Locate the cell with the specified text and output its (x, y) center coordinate. 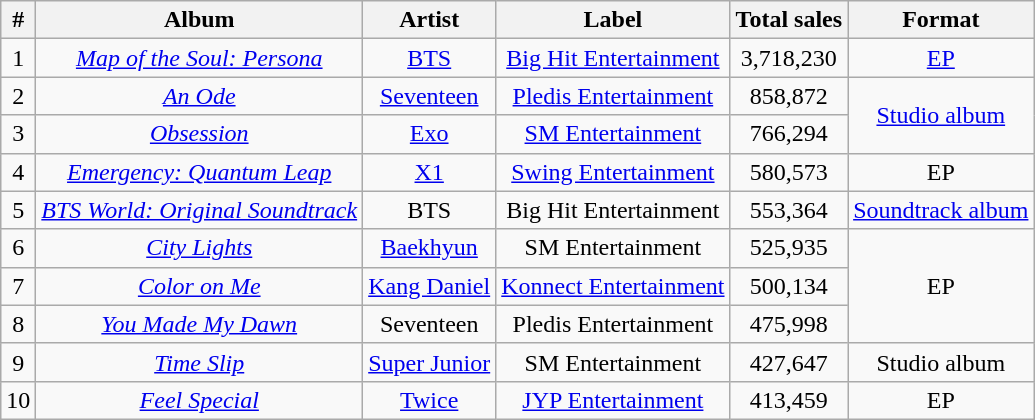
553,364 (789, 210)
Super Junior (430, 362)
Swing Entertainment (613, 172)
Twice (430, 400)
Time Slip (200, 362)
1 (18, 58)
# (18, 20)
858,872 (789, 96)
Total sales (789, 20)
580,573 (789, 172)
3 (18, 134)
7 (18, 286)
Obsession (200, 134)
Album (200, 20)
413,459 (789, 400)
Artist (430, 20)
City Lights (200, 248)
9 (18, 362)
8 (18, 324)
5 (18, 210)
X1 (430, 172)
525,935 (789, 248)
Color on Me (200, 286)
Emergency: Quantum Leap (200, 172)
Soundtrack album (941, 210)
An Ode (200, 96)
2 (18, 96)
10 (18, 400)
Format (941, 20)
4 (18, 172)
Kang Daniel (430, 286)
766,294 (789, 134)
500,134 (789, 286)
475,998 (789, 324)
6 (18, 248)
Konnect Entertainment (613, 286)
Baekhyun (430, 248)
427,647 (789, 362)
You Made My Dawn (200, 324)
3,718,230 (789, 58)
Map of the Soul: Persona (200, 58)
BTS World: Original Soundtrack (200, 210)
Label (613, 20)
Feel Special (200, 400)
JYP Entertainment (613, 400)
Exo (430, 134)
